Return the [X, Y] coordinate for the center point of the cell that contains the specified text.  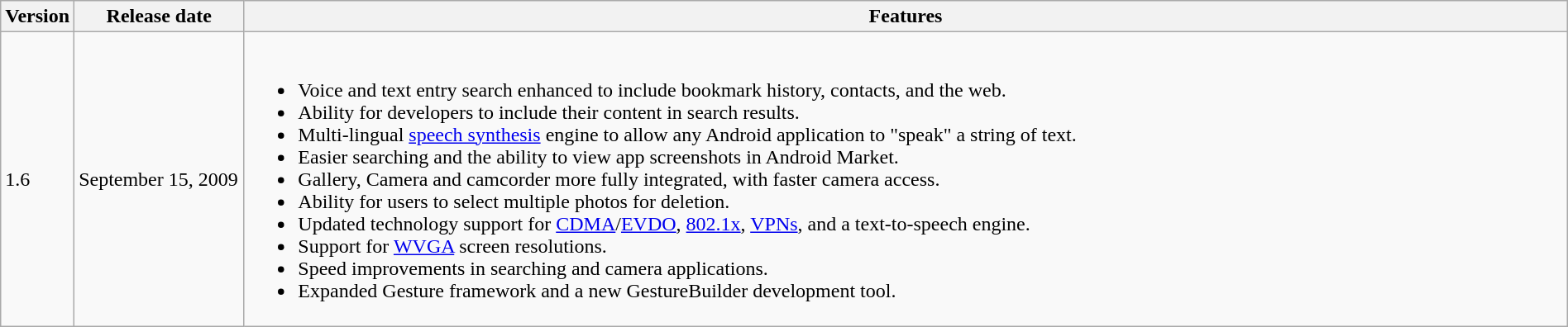
Release date [159, 17]
Features [906, 17]
September 15, 2009 [159, 179]
Version [38, 17]
1.6 [38, 179]
